From the cell containing the given text, extract its center point as (X, Y) coordinate. 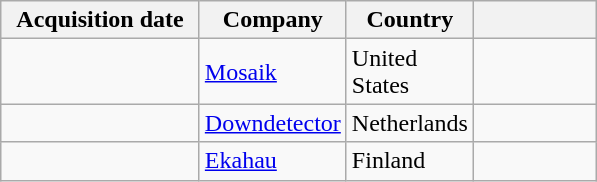
Ekahau (272, 161)
Mosaik (272, 72)
Company (272, 20)
Netherlands (410, 123)
Country (410, 20)
Downdetector (272, 123)
Finland (410, 161)
Acquisition date (100, 20)
United States (410, 72)
